Scan for the cell matching the given text and deliver its [x, y] coordinate at center. 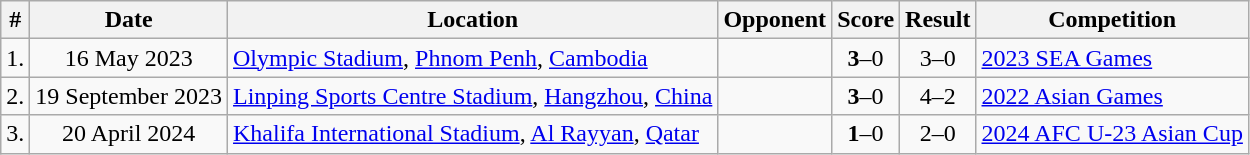
16 May 2023 [129, 58]
2. [16, 96]
2–0 [938, 134]
2024 AFC U-23 Asian Cup [1112, 134]
Date [129, 20]
19 September 2023 [129, 96]
Opponent [775, 20]
2022 Asian Games [1112, 96]
1. [16, 58]
Khalifa International Stadium, Al Rayyan, Qatar [473, 134]
Olympic Stadium, Phnom Penh, Cambodia [473, 58]
4–2 [938, 96]
Competition [1112, 20]
1–0 [866, 134]
Score [866, 20]
# [16, 20]
Linping Sports Centre Stadium, Hangzhou, China [473, 96]
Result [938, 20]
3. [16, 134]
Location [473, 20]
2023 SEA Games [1112, 58]
20 April 2024 [129, 134]
